Find where the given text appears and provide that cell's center as [X, Y] coordinate. 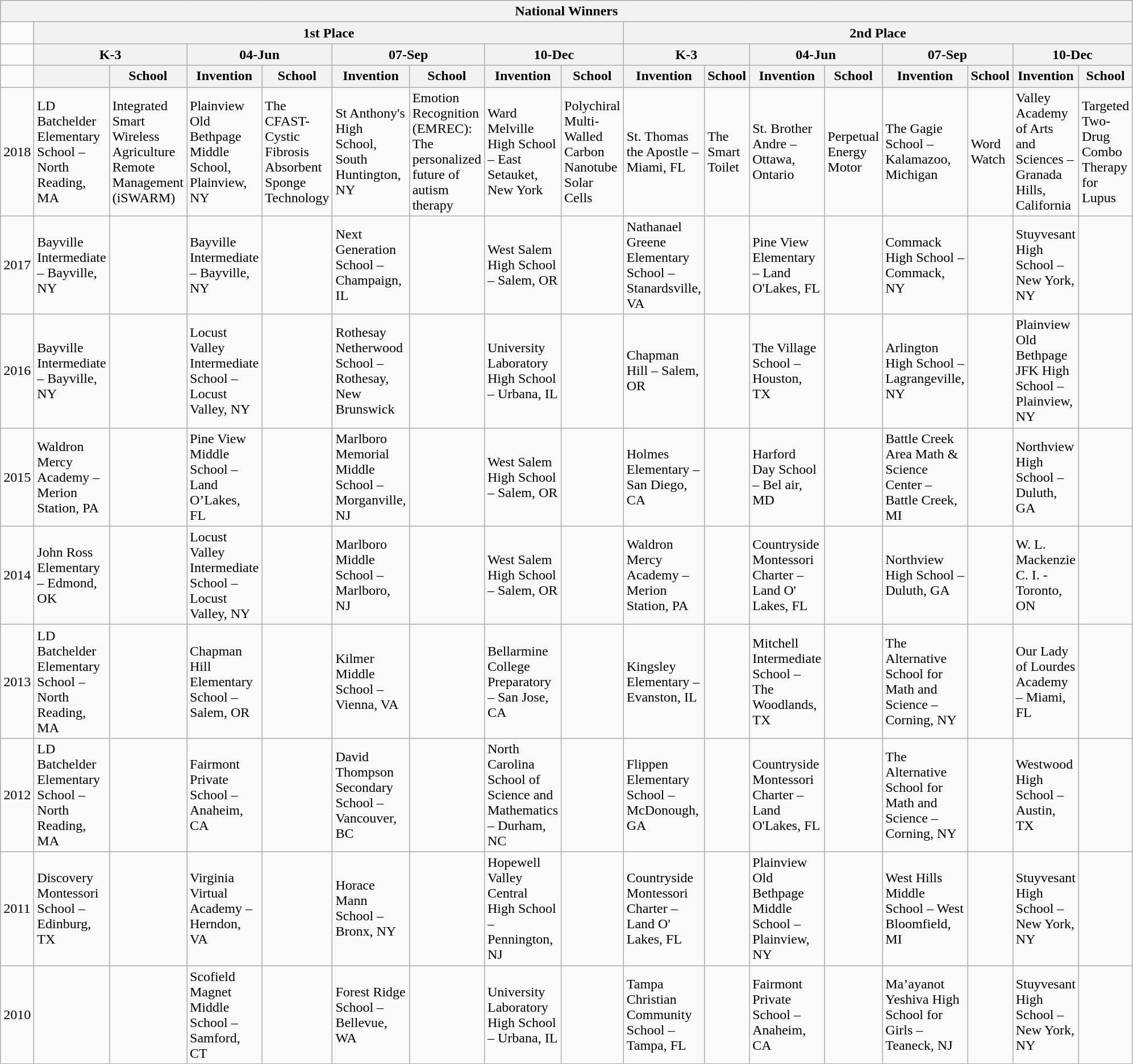
St. Thomas the Apostle – Miami, FL [664, 151]
Word Watch [990, 151]
2011 [17, 908]
St. Brother Andre – Ottawa, Ontario [787, 151]
Virginia Virtual Academy – Herndon, VA [224, 908]
Our Lady of Lourdes Academy – Miami, FL [1045, 681]
Ma’ayanot Yeshiva High School for Girls – Teaneck, NJ [925, 1015]
Battle Creek Area Math & Science Center – Battle Creek, MI [925, 477]
Hopewell Valley Central High School – Pennington, NJ [523, 908]
West Hills Middle School – West Bloomfield, MI [925, 908]
John Ross Elementary – Edmond, OK [72, 575]
St Anthony's High School, South Huntington, NY [370, 151]
The CFAST- Cystic Fibrosis Absorbent Sponge Technology [297, 151]
The Gagie School – Kalamazoo, Michigan [925, 151]
1st Place [328, 33]
Polychiral Multi-Walled Carbon Nanotube Solar Cells [593, 151]
2013 [17, 681]
Targeted Two-Drug Combo Therapy for Lupus [1106, 151]
Integrated Smart Wireless Agriculture Remote Management (iSWARM) [148, 151]
Marlboro Memorial Middle School – Morganville, NJ [370, 477]
The Smart Toilet [727, 151]
David Thompson Secondary School – Vancouver, BC [370, 795]
Valley Academy of Arts and Sciences – Granada Hills, California [1045, 151]
Marlboro Middle School – Marlboro, NJ [370, 575]
Chapman Hill – Salem, OR [664, 371]
Scofield Magnet Middle School – Samford, CT [224, 1015]
Tampa Christian Community School – Tampa, FL [664, 1015]
Holmes Elementary – San Diego, CA [664, 477]
Countryside Montessori Charter – Land O'Lakes, FL [787, 795]
National Winners [566, 11]
2nd Place [878, 33]
Horace Mann School – Bronx, NY [370, 908]
Westwood High School – Austin, TX [1045, 795]
Emotion Recognition (EMREC): The personalized future of autism therapy [447, 151]
Kingsley Elementary – Evanston, IL [664, 681]
2015 [17, 477]
Chapman Hill Elementary School – Salem, OR [224, 681]
2017 [17, 265]
Plainview Old Bethpage Middle School, Plainview, NY [224, 151]
Mitchell Intermediate School – The Woodlands, TX [787, 681]
2010 [17, 1015]
Plainview Old Bethpage Middle School – Plainview, NY [787, 908]
Discovery Montessori School – Edinburg, TX [72, 908]
Perpetual Energy Motor [853, 151]
North Carolina School of Science and Mathematics – Durham, NC [523, 795]
2014 [17, 575]
Forest Ridge School – Bellevue, WA [370, 1015]
Commack High School – Commack, NY [925, 265]
Flippen Elementary School – McDonough, GA [664, 795]
Bellarmine College Preparatory – San Jose, CA [523, 681]
Kilmer Middle School – Vienna, VA [370, 681]
Pine View Middle School – Land O’Lakes, FL [224, 477]
2012 [17, 795]
Plainview Old Bethpage JFK High School – Plainview, NY [1045, 371]
Arlington High School – Lagrangeville, NY [925, 371]
Rothesay Netherwood School – Rothesay, New Brunswick [370, 371]
Harford Day School – Bel air, MD [787, 477]
2018 [17, 151]
Ward Melville High School – East Setauket, New York [523, 151]
W. L. Mackenzie C. I. - Toronto, ON [1045, 575]
The Village School – Houston, TX [787, 371]
Pine View Elementary – Land O'Lakes, FL [787, 265]
Next Generation School – Champaign, IL [370, 265]
Nathanael Greene Elementary School – Stanardsville, VA [664, 265]
2016 [17, 371]
